Return (x, y) of the center of cell containing provided text 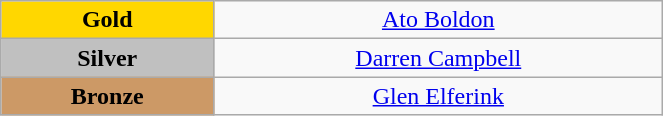
Glen Elferink (438, 96)
Gold (108, 20)
Darren Campbell (438, 58)
Bronze (108, 96)
Silver (108, 58)
Ato Boldon (438, 20)
